From the cell containing the given text, extract its center point as (x, y) coordinate. 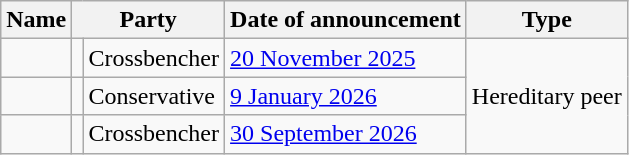
Name (36, 20)
Date of announcement (346, 20)
Type (546, 20)
Hereditary peer (546, 96)
9 January 2026 (346, 96)
30 September 2026 (346, 134)
Conservative (154, 96)
20 November 2025 (346, 58)
Party (148, 20)
